Extract the (X, Y) coordinate from the center of the cell holding the provided text.  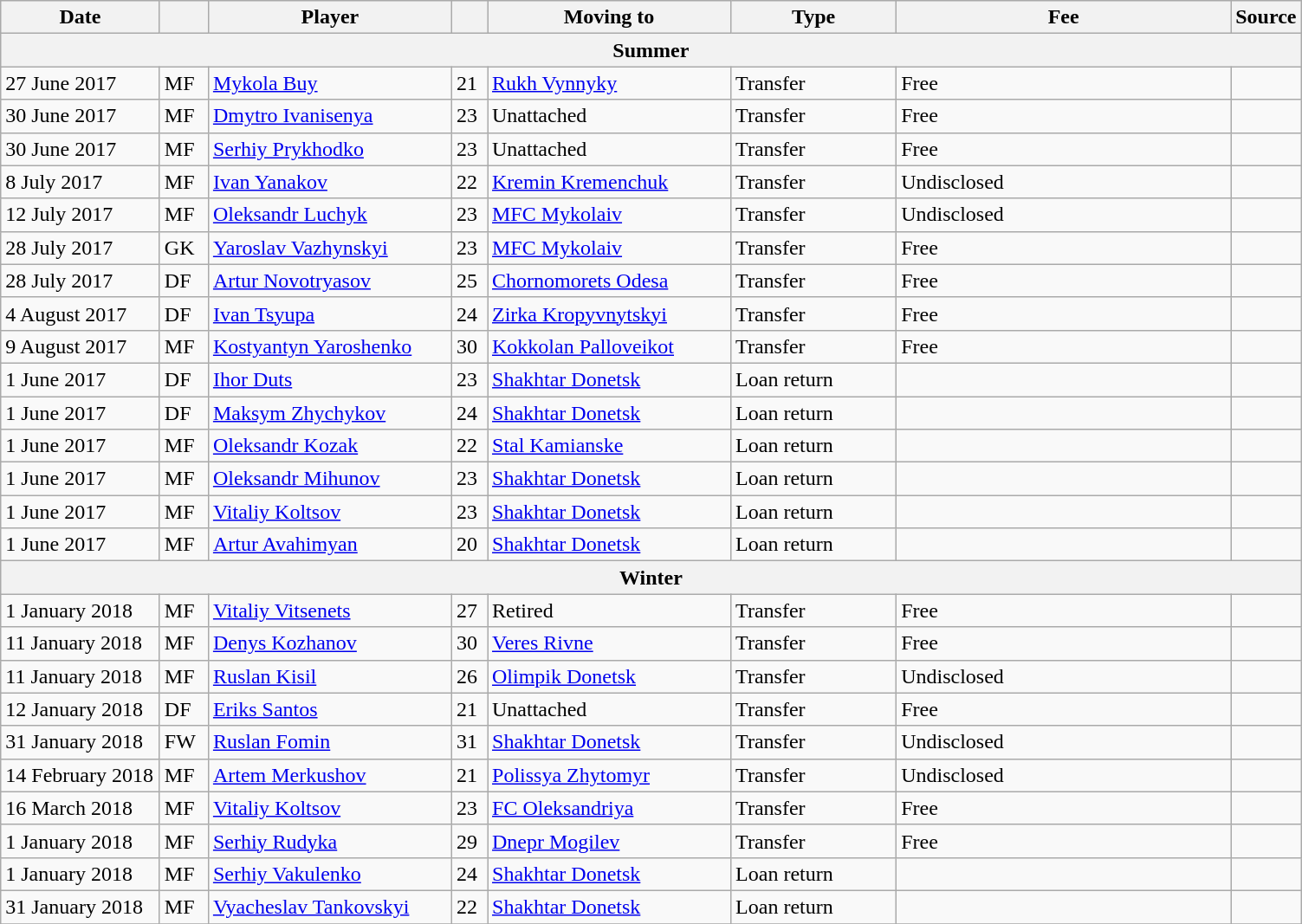
Yaroslav Vazhynskyi (329, 248)
Ivan Yanakov (329, 182)
Moving to (608, 17)
Ihor Duts (329, 379)
Retired (608, 611)
Chornomorets Odesa (608, 281)
FC Oleksandriya (608, 808)
Date (81, 17)
Denys Kozhanov (329, 643)
Artem Merkushov (329, 775)
Summer (651, 50)
Fee (1064, 17)
27 (470, 611)
Veres Rivne (608, 643)
Dnepr Mogilev (608, 841)
Polissya Zhytomyr (608, 775)
Stal Kamianske (608, 446)
20 (470, 545)
29 (470, 841)
Rukh Vynnyky (608, 83)
FW (184, 742)
Zirka Kropyvnytskyi (608, 313)
Olimpik Donetsk (608, 676)
25 (470, 281)
Source (1266, 17)
Oleksandr Kozak (329, 446)
26 (470, 676)
Kremin Kremenchuk (608, 182)
Player (329, 17)
Mykola Buy (329, 83)
27 June 2017 (81, 83)
12 July 2017 (81, 215)
Serhiy Prykhodko (329, 149)
Eriks Santos (329, 709)
Kostyantyn Yaroshenko (329, 346)
Ruslan Fomin (329, 742)
Type (814, 17)
31 (470, 742)
Oleksandr Mihunov (329, 479)
Kokkolan Palloveikot (608, 346)
8 July 2017 (81, 182)
Vyacheslav Tankovskyi (329, 907)
Artur Novotryasov (329, 281)
Maksym Zhychykov (329, 413)
GK (184, 248)
12 January 2018 (81, 709)
16 March 2018 (81, 808)
Ivan Tsyupa (329, 313)
Serhiy Vakulenko (329, 874)
14 February 2018 (81, 775)
Artur Avahimyan (329, 545)
Dmytro Ivanisenya (329, 116)
Ruslan Kisil (329, 676)
9 August 2017 (81, 346)
4 August 2017 (81, 313)
Winter (651, 578)
Vitaliy Vitsenets (329, 611)
Oleksandr Luchyk (329, 215)
Serhiy Rudyka (329, 841)
